Extract the (X, Y) coordinate from the center of the cell holding the provided text.  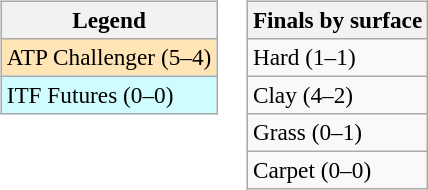
Legend (108, 20)
Finals by surface (337, 20)
Clay (4–2) (337, 95)
Grass (0–1) (337, 133)
ITF Futures (0–0) (108, 95)
Carpet (0–0) (337, 171)
Hard (1–1) (337, 57)
ATP Challenger (5–4) (108, 57)
